Find where the given text appears and provide that cell's center as [x, y] coordinate. 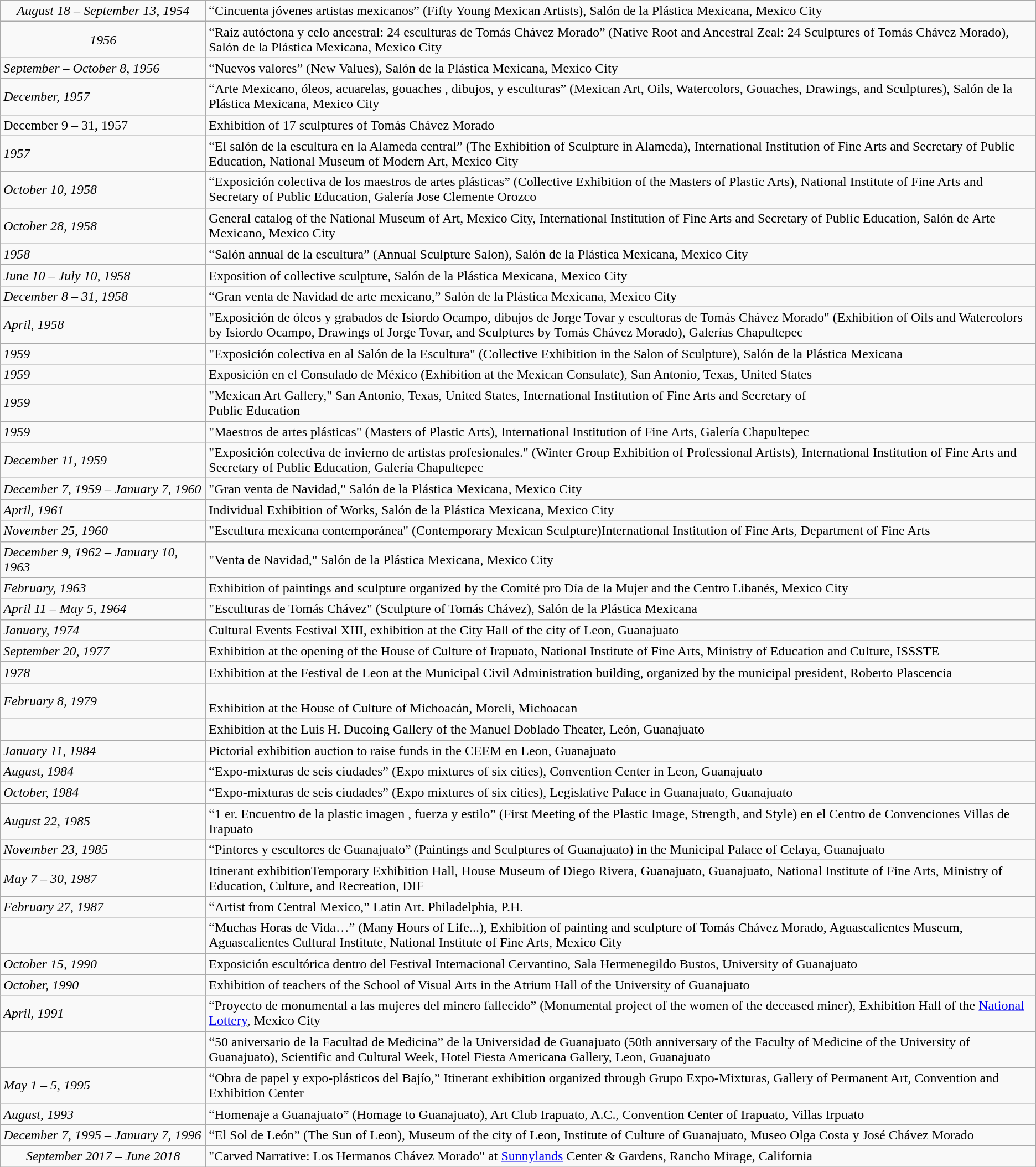
“Nuevos valores” (New Values), Salón de la Plástica Mexicana, Mexico City [621, 68]
Exhibition at the House of Culture of Michoacán, Moreli, Michoacan [621, 701]
May 1 – 5, 1995 [103, 1085]
December 8 – 31, 1958 [103, 296]
“Pintores y escultores de Guanajuato” (Paintings and Sculptures of Guanajuato) in the Municipal Palace of Celaya, Guanajuato [621, 850]
December, 1957 [103, 96]
October, 1984 [103, 793]
April 11 – May 5, 1964 [103, 609]
Individual Exhibition of Works, Salón de la Plástica Mexicana, Mexico City [621, 510]
February, 1963 [103, 588]
"Venta de Navidad," Salón de la Plástica Mexicana, Mexico City [621, 559]
December 7, 1995 – January 7, 1996 [103, 1135]
November 23, 1985 [103, 850]
April, 1961 [103, 510]
“Artist from Central Mexico,” Latin Art. Philadelphia, P.H. [621, 907]
April, 1958 [103, 324]
September – October 8, 1956 [103, 68]
“Salón annual de la escultura” (Annual Sculpture Salon), Salón de la Plástica Mexicana, Mexico City [621, 254]
Exposition of collective sculpture, Salón de la Plástica Mexicana, Mexico City [621, 275]
December 9, 1962 – January 10, 1963 [103, 559]
"Mexican Art Gallery," San Antonio, Texas, United States, International Institution of Fine Arts and Secretary ofPublic Education [621, 403]
“Expo-mixturas de seis ciudades” (Expo mixtures of six cities), Legislative Palace in Guanajuato, Guanajuato [621, 793]
December 9 – 31, 1957 [103, 125]
“Expo-mixturas de seis ciudades” (Expo mixtures of six cities), Convention Center in Leon, Guanajuato [621, 772]
Exhibition at the Festival de Leon at the Municipal Civil Administration building, organized by the municipal president, Roberto Plascencia [621, 672]
October 28, 1958 [103, 226]
1958 [103, 254]
"Escultura mexicana contemporánea" (Contemporary Mexican Sculpture)International Institution of Fine Arts, Department of Fine Arts [621, 531]
April, 1991 [103, 1013]
Exhibition of teachers of the School of Visual Arts in the Atrium Hall of the University of Guanajuato [621, 985]
Exhibition of paintings and sculpture organized by the Comité pro Día de la Mujer and the Centro Libanés, Mexico City [621, 588]
1978 [103, 672]
"Carved Narrative: Los Hermanos Chávez Morado" at Sunnylands Center & Gardens, Rancho Mirage, California [621, 1156]
December 7, 1959 – January 7, 1960 [103, 489]
“Cincuenta jóvenes artistas mexicanos” (Fifty Young Mexican Artists), Salón de la Plástica Mexicana, Mexico City [621, 11]
"Esculturas de Tomás Chávez" (Sculpture of Tomás Chávez), Salón de la Plástica Mexicana [621, 609]
"Gran venta de Navidad," Salón de la Plástica Mexicana, Mexico City [621, 489]
1957 [103, 154]
Exposición escultórica dentro del Festival Internacional Cervantino, Sala Hermenegildo Bustos, University of Guanajuato [621, 964]
September 20, 1977 [103, 651]
October 15, 1990 [103, 964]
August 22, 1985 [103, 822]
February 8, 1979 [103, 701]
September 2017 – June 2018 [103, 1156]
October, 1990 [103, 985]
Cultural Events Festival XIII, exhibition at the City Hall of the city of Leon, Guanajuato [621, 630]
Exhibition at the opening of the House of Culture of Irapuato, National Institute of Fine Arts, Ministry of Education and Culture, ISSSTE [621, 651]
June 10 – July 10, 1958 [103, 275]
1956 [103, 40]
October 10, 1958 [103, 189]
December 11, 1959 [103, 461]
Exhibition at the Luis H. Ducoing Gallery of the Manuel Doblado Theater, León, Guanajuato [621, 729]
Exposición en el Consulado de México (Exhibition at the Mexican Consulate), San Antonio, Texas, United States [621, 375]
January, 1974 [103, 630]
February 27, 1987 [103, 907]
August 18 – September 13, 1954 [103, 11]
January 11, 1984 [103, 750]
“El Sol de León” (The Sun of Leon), Museum of the city of Leon, Institute of Culture of Guanajuato, Museo Olga Costa y José Chávez Morado [621, 1135]
“Gran venta de Navidad de arte mexicano,” Salón de la Plástica Mexicana, Mexico City [621, 296]
Exhibition of 17 sculptures of Tomás Chávez Morado [621, 125]
Pictorial exhibition auction to raise funds in the CEEM en Leon, Guanajuato [621, 750]
"Exposición colectiva en al Salón de la Escultura" (Collective Exhibition in the Salon of Sculpture), Salón de la Plástica Mexicana [621, 354]
August, 1993 [103, 1114]
August, 1984 [103, 772]
May 7 – 30, 1987 [103, 878]
"Maestros de artes plásticas" (Masters of Plastic Arts), International Institution of Fine Arts, Galería Chapultepec [621, 432]
“Homenaje a Guanajuato” (Homage to Guanajuato), Art Club Irapuato, A.C., Convention Center of Irapuato, Villas Irpuato [621, 1114]
November 25, 1960 [103, 531]
